Output the (X, Y) coordinate of the center of the cell containing the given text.  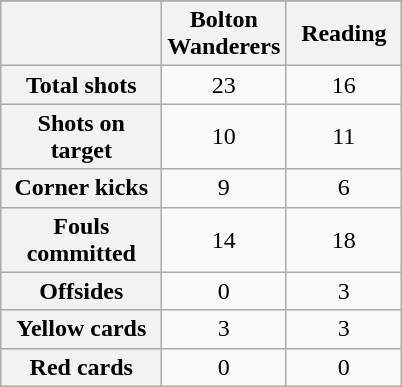
16 (344, 85)
Fouls committed (82, 240)
10 (224, 136)
18 (344, 240)
Shots on target (82, 136)
9 (224, 188)
6 (344, 188)
Offsides (82, 291)
Bolton Wanderers (224, 34)
Red cards (82, 367)
Total shots (82, 85)
Reading (344, 34)
14 (224, 240)
Yellow cards (82, 329)
11 (344, 136)
23 (224, 85)
Corner kicks (82, 188)
